Provide the [x, y] coordinate of the cell's center where the given text is located.  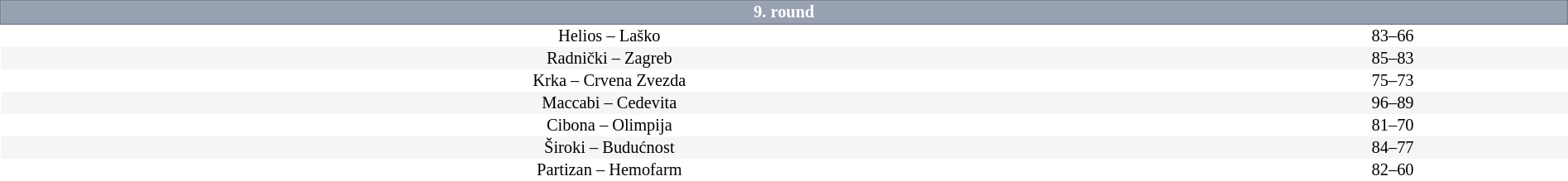
Maccabi – Cedevita [610, 102]
82–60 [1393, 170]
Radnički – Zagreb [610, 58]
9. round [784, 12]
83–66 [1393, 36]
Cibona – Olimpija [610, 126]
Široki – Budućnost [610, 147]
75–73 [1393, 81]
81–70 [1393, 126]
84–77 [1393, 147]
85–83 [1393, 58]
Partizan – Hemofarm [610, 170]
Krka – Crvena Zvezda [610, 81]
96–89 [1393, 102]
Helios – Laško [610, 36]
